Detect which cell encompasses the target text, then output its (x, y) center coordinate. 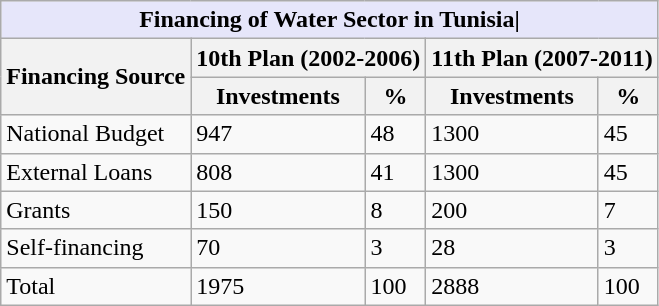
Total (96, 286)
10th Plan (2002-2006) (308, 58)
200 (512, 210)
Self-financing (96, 248)
Financing Source (96, 77)
Grants (96, 210)
11th Plan (2007-2011) (542, 58)
External Loans (96, 172)
28 (512, 248)
41 (396, 172)
Financing of Water Sector in Tunisia| (330, 20)
1975 (278, 286)
8 (396, 210)
2888 (512, 286)
808 (278, 172)
150 (278, 210)
7 (628, 210)
National Budget (96, 134)
70 (278, 248)
48 (396, 134)
947 (278, 134)
